Output the [x, y] coordinate of the center of the cell containing the given text.  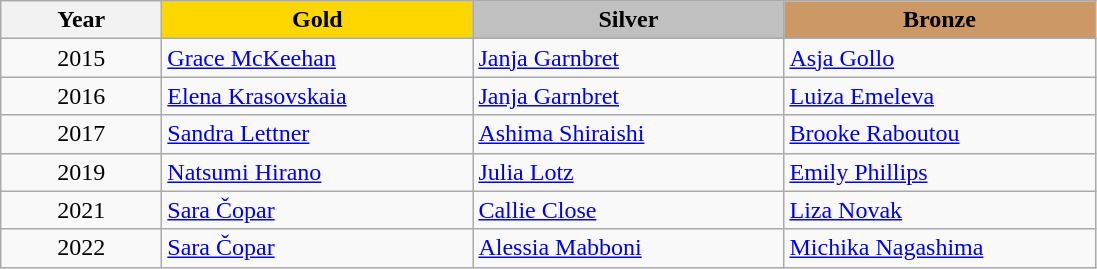
Emily Phillips [940, 172]
Julia Lotz [628, 172]
Silver [628, 20]
Luiza Emeleva [940, 96]
2019 [82, 172]
Natsumi Hirano [318, 172]
Gold [318, 20]
Liza Novak [940, 210]
2022 [82, 248]
2021 [82, 210]
2016 [82, 96]
Grace McKeehan [318, 58]
Callie Close [628, 210]
Sandra Lettner [318, 134]
2015 [82, 58]
Year [82, 20]
Michika Nagashima [940, 248]
Ashima Shiraishi [628, 134]
Bronze [940, 20]
Asja Gollo [940, 58]
Alessia Mabboni [628, 248]
2017 [82, 134]
Elena Krasovskaia [318, 96]
Brooke Raboutou [940, 134]
